Return [x, y] of the center of cell containing provided text 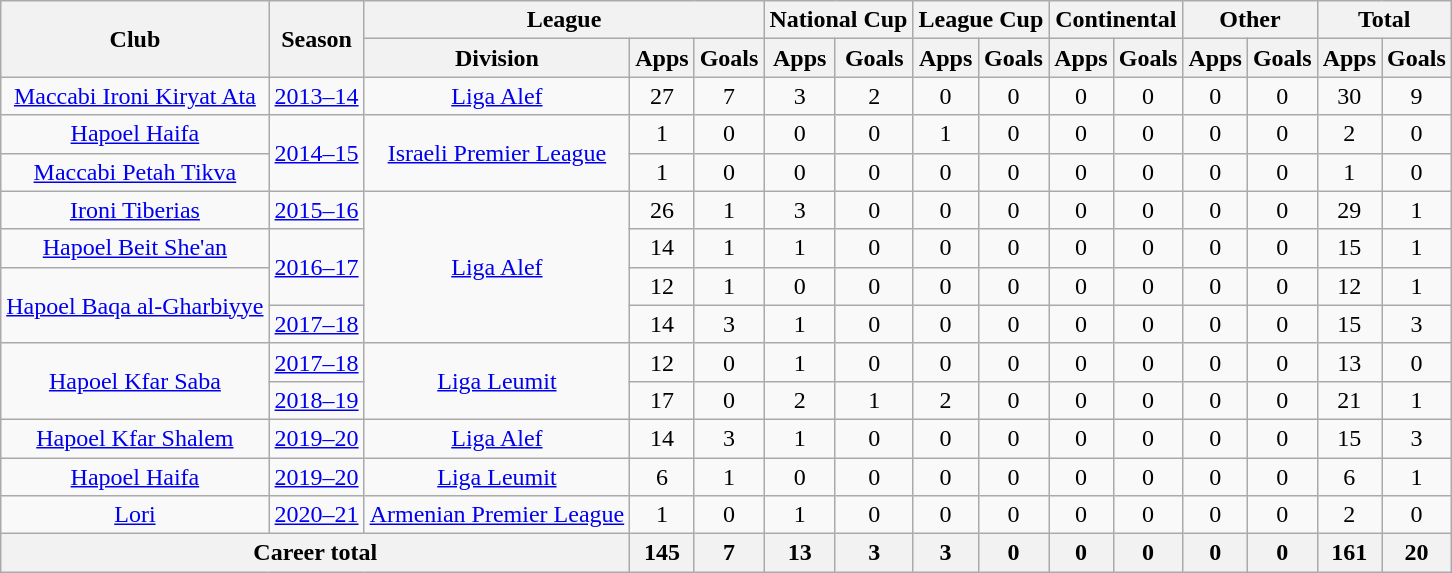
Hapoel Baqa al-Gharbiyye [135, 305]
20 [1417, 553]
Season [316, 39]
League [564, 20]
26 [662, 210]
Continental [1116, 20]
21 [1349, 400]
2020–21 [316, 515]
27 [662, 96]
Career total [316, 553]
145 [662, 553]
Maccabi Ironi Kiryat Ata [135, 96]
17 [662, 400]
29 [1349, 210]
Israeli Premier League [497, 153]
161 [1349, 553]
Maccabi Petah Tikva [135, 172]
2014–15 [316, 153]
2015–16 [316, 210]
9 [1417, 96]
Club [135, 39]
Other [1250, 20]
Division [497, 58]
Hapoel Beit She'an [135, 248]
Hapoel Kfar Saba [135, 381]
2013–14 [316, 96]
Ironi Tiberias [135, 210]
Hapoel Kfar Shalem [135, 438]
Lori [135, 515]
2016–17 [316, 267]
National Cup [838, 20]
30 [1349, 96]
League Cup [981, 20]
Total [1384, 20]
2018–19 [316, 400]
Armenian Premier League [497, 515]
